Return (x, y) of the center of cell containing provided text 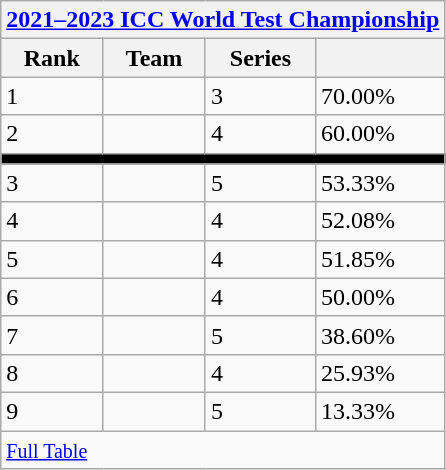
2021–2023 ICC World Test Championship (223, 20)
Team (154, 58)
9 (52, 411)
2 (52, 134)
7 (52, 335)
6 (52, 297)
13.33% (380, 411)
Rank (52, 58)
38.60% (380, 335)
60.00% (380, 134)
50.00% (380, 297)
70.00% (380, 96)
Full Table (223, 449)
53.33% (380, 183)
52.08% (380, 221)
51.85% (380, 259)
8 (52, 373)
Series (260, 58)
25.93% (380, 373)
1 (52, 96)
